Locate the cell with the specified text and output its (X, Y) center coordinate. 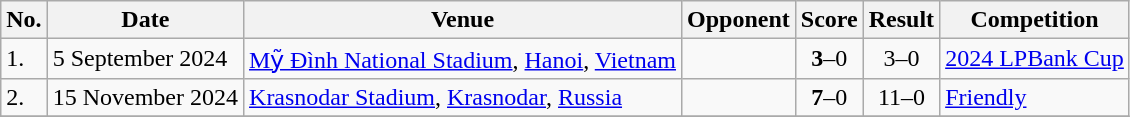
Venue (463, 20)
11–0 (901, 97)
2024 LPBank Cup (1035, 59)
No. (24, 20)
Date (145, 20)
Krasnodar Stadium, Krasnodar, Russia (463, 97)
5 September 2024 (145, 59)
Opponent (739, 20)
1. (24, 59)
Friendly (1035, 97)
Competition (1035, 20)
2. (24, 97)
15 November 2024 (145, 97)
Score (829, 20)
Mỹ Đình National Stadium, Hanoi, Vietnam (463, 59)
7–0 (829, 97)
Result (901, 20)
